Locate the cell with the specified text and output its [x, y] center coordinate. 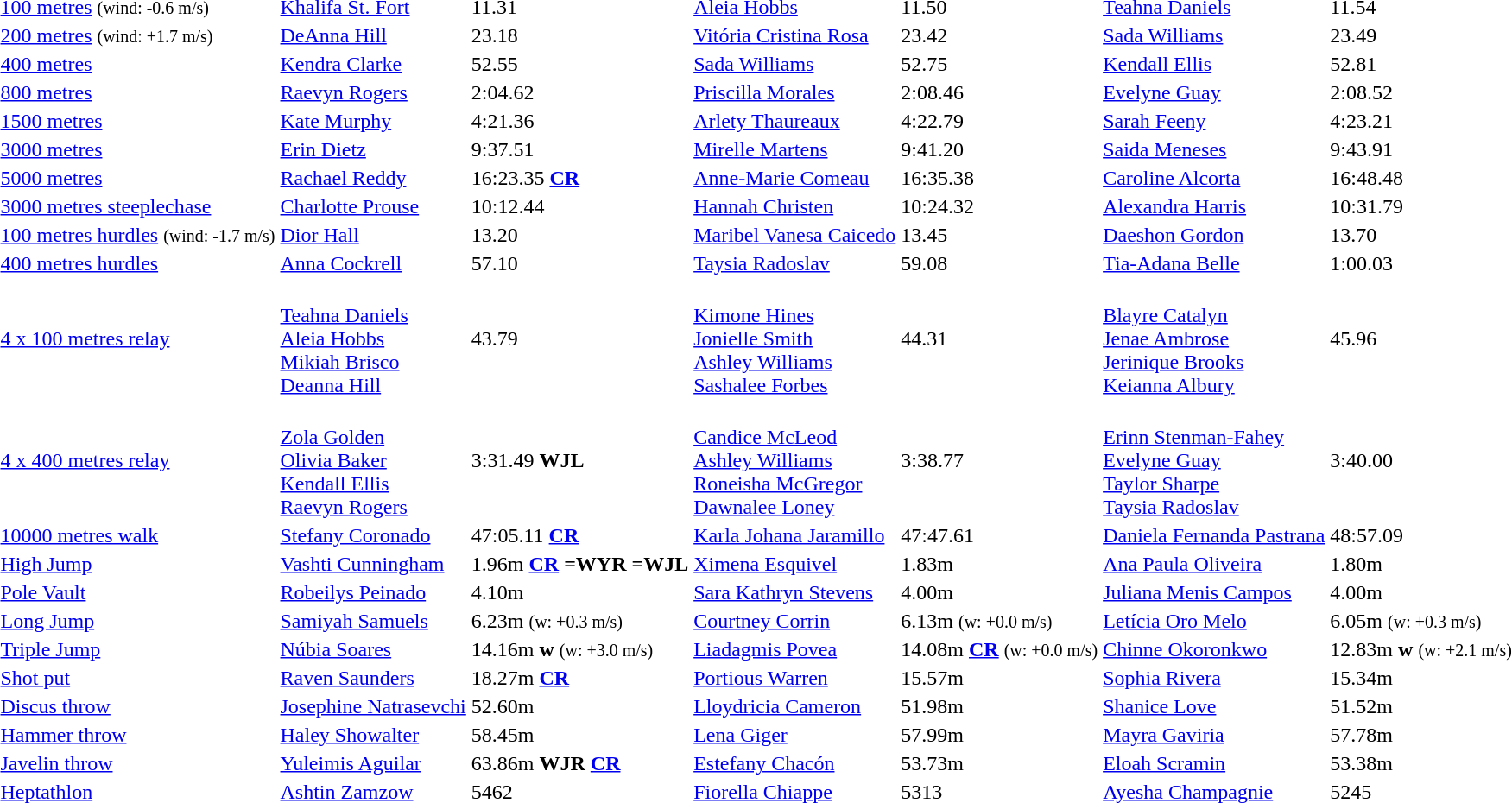
Charlotte Prouse [373, 206]
16:23.35 CR [579, 178]
44.31 [1000, 338]
Arlety Thaureaux [794, 121]
Mirelle Martens [794, 149]
Daniela Fernanda Pastrana [1214, 535]
59.08 [1000, 263]
4.10m [579, 592]
Dior Hall [373, 235]
Ana Paula Oliveira [1214, 564]
Maribel Vanesa Caicedo [794, 235]
Teahna DanielsAleia HobbsMikiah BriscoDeanna Hill [373, 338]
3:31.49 WJL [579, 460]
2:08.46 [1000, 92]
6.23m (w: +0.3 m/s) [579, 621]
9:37.51 [579, 149]
16:35.38 [1000, 178]
14.16m w (w: +3.0 m/s) [579, 649]
Tia-Adana Belle [1214, 263]
Zola GoldenOlivia BakerKendall EllisRaevyn Rogers [373, 460]
Kimone HinesJonielle SmithAshley WilliamsSashalee Forbes [794, 338]
Mayra Gaviria [1214, 735]
47:05.11 CR [579, 535]
Liadagmis Povea [794, 649]
10:12.44 [579, 206]
Anne-Marie Comeau [794, 178]
Lloydricia Cameron [794, 706]
Shanice Love [1214, 706]
Alexandra Harris [1214, 206]
3:38.77 [1000, 460]
Eloah Scramin [1214, 763]
Yuleimis Aguilar [373, 763]
DeAnna Hill [373, 35]
Raevyn Rogers [373, 92]
13.20 [579, 235]
Ximena Esquivel [794, 564]
Raven Saunders [373, 678]
Taysia Radoslav [794, 263]
Estefany Chacón [794, 763]
Haley Showalter [373, 735]
14.08m CR (w: +0.0 m/s) [1000, 649]
6.13m (w: +0.0 m/s) [1000, 621]
2:04.62 [579, 92]
Erin Dietz [373, 149]
52.55 [579, 64]
23.18 [579, 35]
Samiyah Samuels [373, 621]
4:22.79 [1000, 121]
Vitória Cristina Rosa [794, 35]
Kendra Clarke [373, 64]
Chinne Okoronkwo [1214, 649]
1.83m [1000, 564]
58.45m [579, 735]
Caroline Alcorta [1214, 178]
Juliana Menis Campos [1214, 592]
43.79 [579, 338]
Daeshon Gordon [1214, 235]
Letícia Oro Melo [1214, 621]
10:24.32 [1000, 206]
Karla Johana Jaramillo [794, 535]
Núbia Soares [373, 649]
Blayre CatalynJenae AmbroseJerinique BrooksKeianna Albury [1214, 338]
9:41.20 [1000, 149]
57.10 [579, 263]
18.27m CR [579, 678]
15.57m [1000, 678]
Sophia Rivera [1214, 678]
Stefany Coronado [373, 535]
Saida Meneses [1214, 149]
51.98m [1000, 706]
1.96m CR =WYR =WJL [579, 564]
Portious Warren [794, 678]
Priscilla Morales [794, 92]
63.86m WJR CR [579, 763]
Lena Giger [794, 735]
Josephine Natrasevchi [373, 706]
Rachael Reddy [373, 178]
52.75 [1000, 64]
53.73m [1000, 763]
4.00m [1000, 592]
57.99m [1000, 735]
Hannah Christen [794, 206]
Vashti Cunningham [373, 564]
Kendall Ellis [1214, 64]
23.42 [1000, 35]
Erinn Stenman-FaheyEvelyne GuayTaylor SharpeTaysia Radoslav [1214, 460]
4:21.36 [579, 121]
Kate Murphy [373, 121]
Courtney Corrin [794, 621]
Anna Cockrell [373, 263]
Evelyne Guay [1214, 92]
Robeilys Peinado [373, 592]
52.60m [579, 706]
Sarah Feeny [1214, 121]
13.45 [1000, 235]
47:47.61 [1000, 535]
Candice McLeodAshley WilliamsRoneisha McGregorDawnalee Loney [794, 460]
Sara Kathryn Stevens [794, 592]
